Output the [x, y] coordinate of the center of the cell containing the given text.  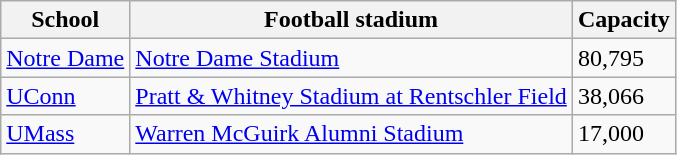
Pratt & Whitney Stadium at Rentschler Field [352, 96]
Notre Dame [66, 58]
17,000 [624, 134]
38,066 [624, 96]
Capacity [624, 20]
Notre Dame Stadium [352, 58]
80,795 [624, 58]
Warren McGuirk Alumni Stadium [352, 134]
School [66, 20]
UConn [66, 96]
UMass [66, 134]
Football stadium [352, 20]
